Search for the cell housing the specified text and yield its [X, Y] center coordinate. 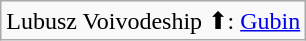
Lubusz Voivodeship ⬆: Gubin [154, 21]
